For the text-containing cell, return its midpoint in (X, Y) coordinate format. 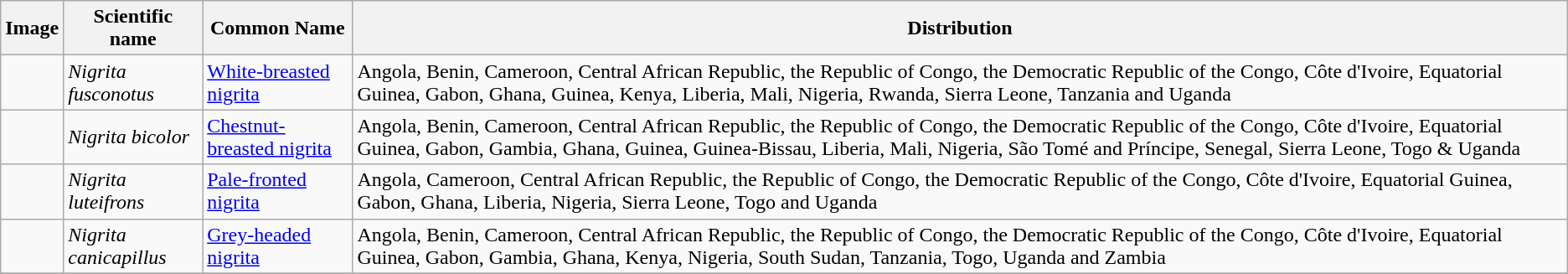
Grey-headed nigrita (278, 246)
Scientific name (133, 28)
Chestnut-breasted nigrita (278, 137)
Image (32, 28)
Nigrita bicolor (133, 137)
Nigrita fusconotus (133, 82)
Common Name (278, 28)
Distribution (960, 28)
Pale-fronted nigrita (278, 191)
Nigrita canicapillus (133, 246)
White-breasted nigrita (278, 82)
Nigrita luteifrons (133, 191)
